Extract the (X, Y) coordinate from the center of the cell holding the provided text.  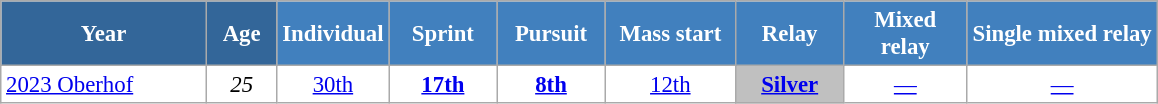
30th (333, 85)
Mixed relay (906, 34)
Single mixed relay (1062, 34)
Sprint (443, 34)
12th (670, 85)
Silver (790, 85)
Year (104, 34)
Mass start (670, 34)
Relay (790, 34)
2023 Oberhof (104, 85)
25 (242, 85)
Individual (333, 34)
Age (242, 34)
Pursuit (551, 34)
8th (551, 85)
17th (443, 85)
